Identify which cell holds the provided text, then report its [x, y] central coordinate. 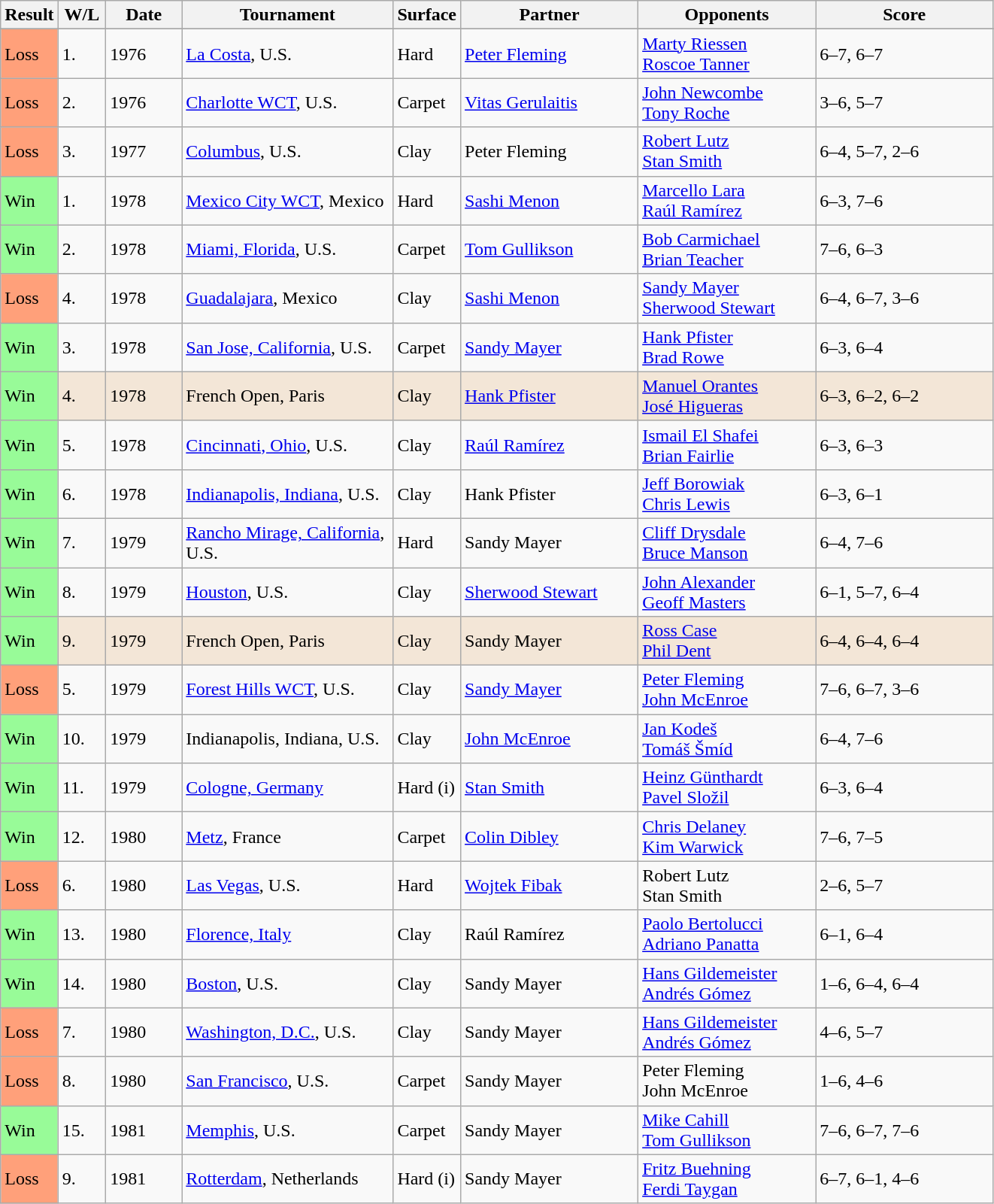
Stan Smith [550, 788]
Miami, Florida, U.S. [287, 250]
1–6, 4–6 [905, 1081]
John Newcombe Tony Roche [727, 102]
7–6, 6–3 [905, 250]
Marty Riessen Roscoe Tanner [727, 54]
6–4, 6–4, 6–4 [905, 641]
6–4, 6–7, 3–6 [905, 298]
Columbus, U.S. [287, 152]
Hank Pfister Brad Rowe [727, 347]
Rotterdam, Netherlands [287, 1179]
12. [82, 836]
Vitas Gerulaitis [550, 102]
3–6, 5–7 [905, 102]
6–7, 6–7 [905, 54]
Boston, U.S. [287, 984]
6–3, 7–6 [905, 200]
Ross Case Phil Dent [727, 641]
Florence, Italy [287, 934]
Mike Cahill Tom Gullikson [727, 1130]
7–6, 7–5 [905, 836]
Heinz Günthardt Pavel Složil [727, 788]
Jan Kodeš Tomáš Šmíd [727, 738]
6–3, 6–3 [905, 445]
2–6, 5–7 [905, 886]
Jeff Borowiak Chris Lewis [727, 493]
6–4, 5–7, 2–6 [905, 152]
Result [29, 15]
6–1, 5–7, 6–4 [905, 591]
Chris Delaney Kim Warwick [727, 836]
Partner [550, 15]
Metz, France [287, 836]
6–3, 6–1 [905, 493]
Tournament [287, 15]
Rancho Mirage, California, U.S. [287, 543]
Charlotte WCT, U.S. [287, 102]
Sherwood Stewart [550, 591]
Mexico City WCT, Mexico [287, 200]
Cologne, Germany [287, 788]
Opponents [727, 15]
1977 [144, 152]
W/L [82, 15]
1–6, 6–4, 6–4 [905, 984]
San Francisco, U.S. [287, 1081]
Memphis, U.S. [287, 1130]
Forest Hills WCT, U.S. [287, 690]
San Jose, California, U.S. [287, 347]
La Costa, U.S. [287, 54]
7–6, 6–7, 3–6 [905, 690]
Tom Gullikson [550, 250]
15. [82, 1130]
Colin Dibley [550, 836]
4–6, 5–7 [905, 1032]
6–1, 6–4 [905, 934]
6–7, 6–1, 4–6 [905, 1179]
Manuel Orantes José Higueras [727, 396]
Washington, D.C., U.S. [287, 1032]
Fritz Buehning Ferdi Taygan [727, 1179]
Bob Carmichael Brian Teacher [727, 250]
Houston, U.S. [287, 591]
Marcello Lara Raúl Ramírez [727, 200]
Date [144, 15]
14. [82, 984]
13. [82, 934]
Surface [427, 15]
John McEnroe [550, 738]
7–6, 6–7, 7–6 [905, 1130]
Las Vegas, U.S. [287, 886]
Guadalajara, Mexico [287, 298]
11. [82, 788]
Cincinnati, Ohio, U.S. [287, 445]
John Alexander Geoff Masters [727, 591]
Cliff Drysdale Bruce Manson [727, 543]
10. [82, 738]
6–3, 6–2, 6–2 [905, 396]
Score [905, 15]
Sandy Mayer Sherwood Stewart [727, 298]
Paolo Bertolucci Adriano Panatta [727, 934]
Ismail El Shafei Brian Fairlie [727, 445]
Wojtek Fibak [550, 886]
